Pinpoint the cell where the given text exists, returning its [x, y] midpoint coordinate. 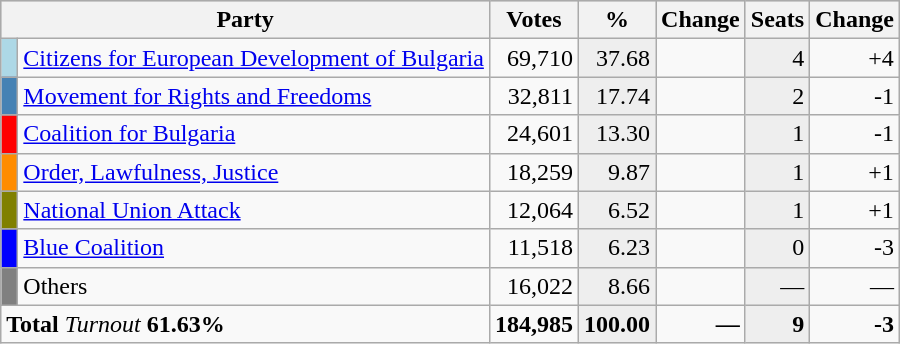
6.23 [616, 248]
100.00 [616, 324]
24,601 [534, 134]
Order, Lawfulness, Justice [254, 172]
2 [777, 96]
+4 [855, 58]
Votes [534, 20]
Movement for Rights and Freedoms [254, 96]
11,518 [534, 248]
17.74 [616, 96]
0 [777, 248]
National Union Attack [254, 210]
16,022 [534, 286]
9 [777, 324]
69,710 [534, 58]
13.30 [616, 134]
Party [246, 20]
Blue Coalition [254, 248]
Others [254, 286]
Seats [777, 20]
12,064 [534, 210]
8.66 [616, 286]
6.52 [616, 210]
37.68 [616, 58]
32,811 [534, 96]
4 [777, 58]
9.87 [616, 172]
% [616, 20]
184,985 [534, 324]
18,259 [534, 172]
Citizens for European Development of Bulgaria [254, 58]
Total Turnout 61.63% [246, 324]
Coalition for Bulgaria [254, 134]
